Capture the cell that displays the provided text and extract its (x, y) central coordinate. 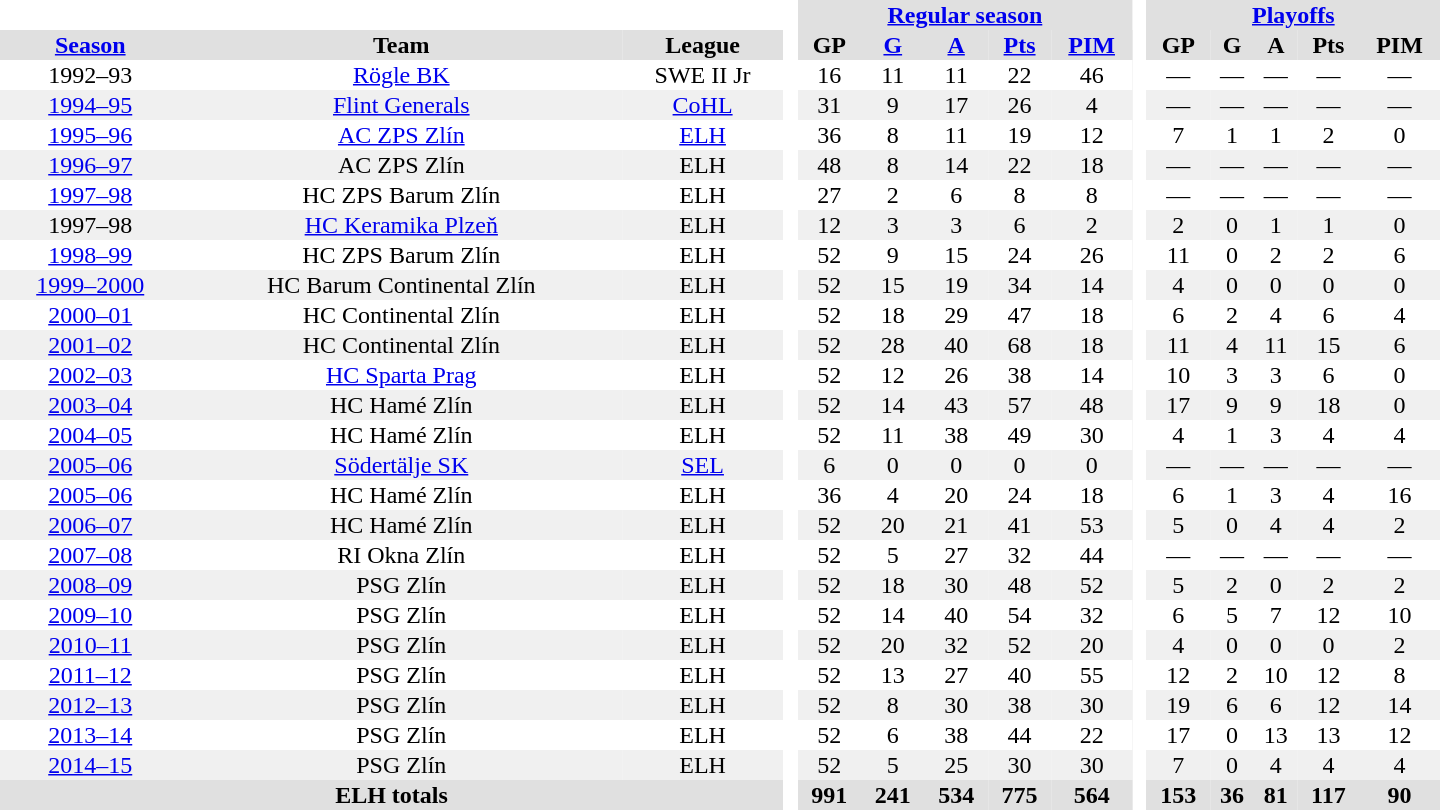
Team (401, 45)
2002–03 (90, 375)
57 (1020, 405)
2010–11 (90, 645)
43 (956, 405)
90 (1400, 795)
Rögle BK (401, 75)
991 (830, 795)
SEL (702, 465)
55 (1092, 675)
49 (1020, 435)
47 (1020, 315)
34 (1020, 285)
46 (1092, 75)
53 (1092, 525)
Season (90, 45)
Playoffs (1294, 15)
775 (1020, 795)
2003–04 (90, 405)
2014–15 (90, 765)
21 (956, 525)
2001–02 (90, 345)
534 (956, 795)
1995–96 (90, 135)
1992–93 (90, 75)
31 (830, 105)
54 (1020, 615)
81 (1276, 795)
2012–13 (90, 705)
241 (892, 795)
2009–10 (90, 615)
2007–08 (90, 555)
2004–05 (90, 435)
2006–07 (90, 525)
1999–2000 (90, 285)
1998–99 (90, 255)
2013–14 (90, 735)
RI Okna Zlín (401, 555)
29 (956, 315)
25 (956, 765)
HC Barum Continental Zlín (401, 285)
Södertälje SK (401, 465)
ELH totals (392, 795)
153 (1178, 795)
2011–12 (90, 675)
117 (1328, 795)
HC Sparta Prag (401, 375)
41 (1020, 525)
1994–95 (90, 105)
CoHL (702, 105)
28 (892, 345)
2000–01 (90, 315)
Flint Generals (401, 105)
1996–97 (90, 165)
564 (1092, 795)
68 (1020, 345)
2008–09 (90, 585)
League (702, 45)
Regular season (965, 15)
SWE II Jr (702, 75)
HC Keramika Plzeň (401, 225)
